Extract the [x, y] coordinate from the center of the cell holding the provided text.  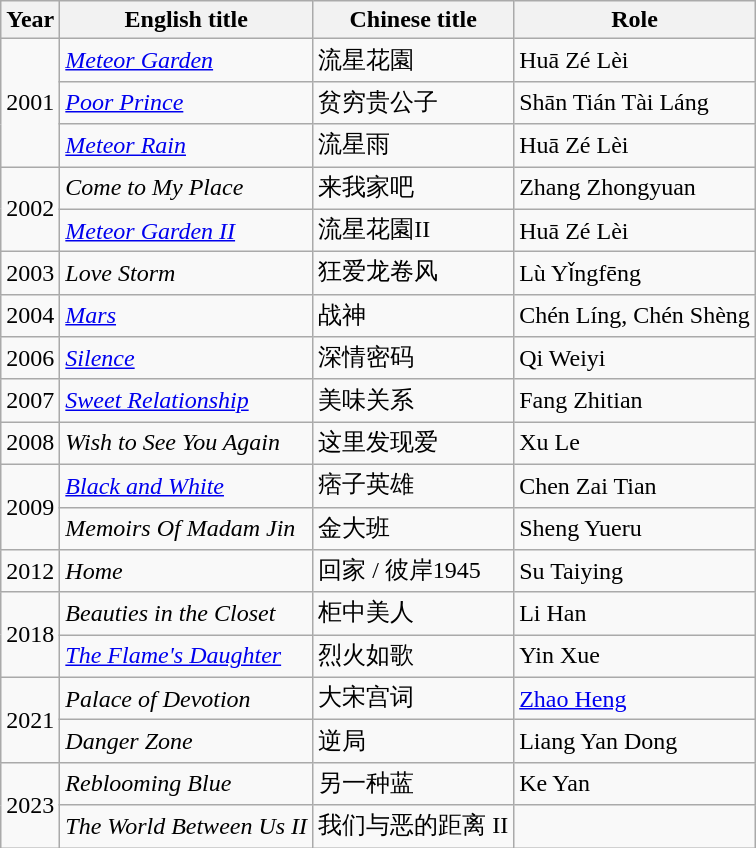
Lù Yǐngfēng [635, 274]
2012 [30, 572]
流星雨 [414, 146]
Liang Yan Dong [635, 742]
痞子英雄 [414, 486]
Yin Xue [635, 656]
Poor Prince [186, 102]
烈火如歌 [414, 656]
Black and White [186, 486]
English title [186, 20]
Chinese title [414, 20]
流星花園II [414, 230]
Sweet Relationship [186, 400]
2009 [30, 506]
Qi Weiyi [635, 358]
Chén Líng, Chén Shèng [635, 316]
回家 / 彼岸1945 [414, 572]
2004 [30, 316]
2001 [30, 103]
Fang Zhitian [635, 400]
美味关系 [414, 400]
2007 [30, 400]
另一种蓝 [414, 784]
Meteor Rain [186, 146]
Palace of Devotion [186, 698]
2002 [30, 208]
Love Storm [186, 274]
Zhao Heng [635, 698]
Role [635, 20]
2021 [30, 720]
Chen Zai Tian [635, 486]
深情密码 [414, 358]
2003 [30, 274]
贫穷贵公子 [414, 102]
来我家吧 [414, 188]
2008 [30, 444]
Home [186, 572]
Xu Le [635, 444]
Su Taiying [635, 572]
The Flame's Daughter [186, 656]
金大班 [414, 528]
Wish to See You Again [186, 444]
Ke Yan [635, 784]
The World Between Us II [186, 826]
逆局 [414, 742]
这里发现爱 [414, 444]
Shān Tián Tài Láng [635, 102]
Danger Zone [186, 742]
Reblooming Blue [186, 784]
我们与恶的距离 II [414, 826]
狂爱龙卷风 [414, 274]
Meteor Garden [186, 60]
Beauties in the Closet [186, 614]
Silence [186, 358]
2006 [30, 358]
Zhang Zhongyuan [635, 188]
流星花園 [414, 60]
战神 [414, 316]
Sheng Yueru [635, 528]
Come to My Place [186, 188]
Year [30, 20]
Meteor Garden II [186, 230]
2018 [30, 634]
Li Han [635, 614]
Memoirs Of Madam Jin [186, 528]
2023 [30, 804]
大宋宫词 [414, 698]
柜中美人 [414, 614]
Mars [186, 316]
